Search for the cell housing the specified text and yield its [X, Y] center coordinate. 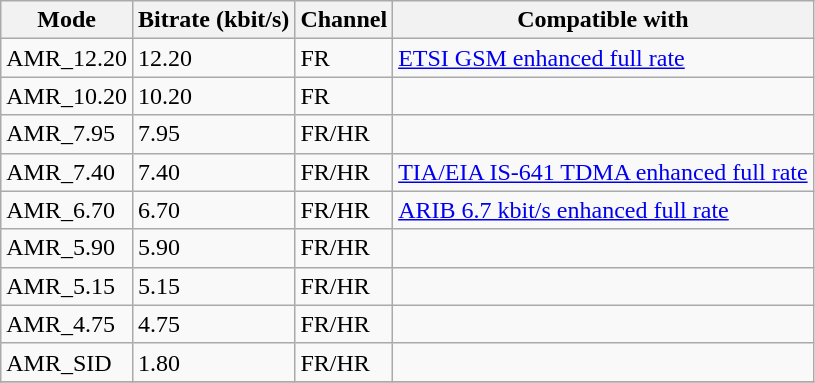
Channel [344, 20]
AMR_SID [67, 362]
AMR_5.15 [67, 286]
7.40 [213, 172]
AMR_5.90 [67, 248]
ETSI GSM enhanced full rate [604, 58]
AMR_12.20 [67, 58]
12.20 [213, 58]
10.20 [213, 96]
Compatible with [604, 20]
Mode [67, 20]
AMR_6.70 [67, 210]
Bitrate (kbit/s) [213, 20]
1.80 [213, 362]
6.70 [213, 210]
5.90 [213, 248]
4.75 [213, 324]
AMR_7.95 [67, 134]
AMR_7.40 [67, 172]
5.15 [213, 286]
ARIB 6.7 kbit/s enhanced full rate [604, 210]
AMR_4.75 [67, 324]
AMR_10.20 [67, 96]
TIA/EIA IS-641 TDMA enhanced full rate [604, 172]
7.95 [213, 134]
